Provide the [X, Y] coordinate of the cell's center where the given text is located.  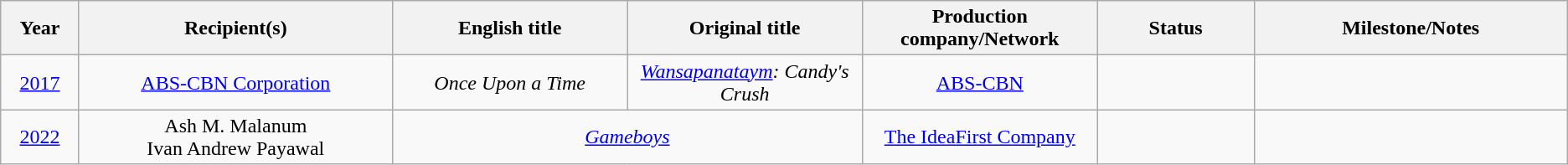
Wansapanataym: Candy's Crush [745, 82]
2017 [40, 82]
Status [1176, 28]
Year [40, 28]
English title [509, 28]
The IdeaFirst Company [980, 137]
Gameboys [627, 137]
ABS-CBN Corporation [235, 82]
Recipient(s) [235, 28]
2022 [40, 137]
Milestone/Notes [1411, 28]
Ash M. MalanumIvan Andrew Payawal [235, 137]
Original title [745, 28]
ABS-CBN [980, 82]
Production company/Network [980, 28]
Once Upon a Time [509, 82]
